Scan for the cell matching the given text and deliver its [X, Y] coordinate at center. 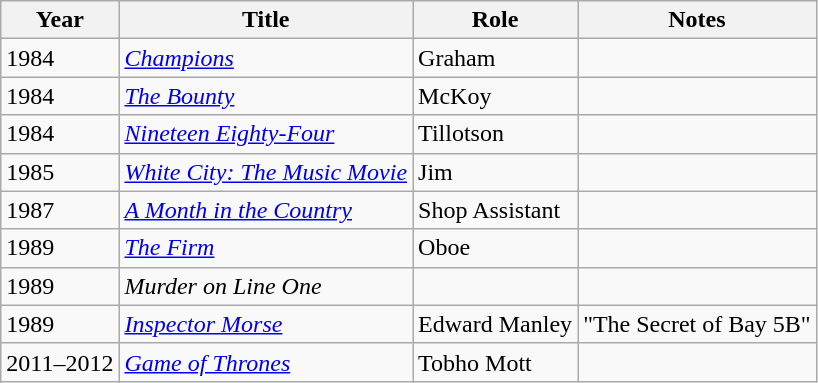
Nineteen Eighty-Four [266, 134]
Graham [496, 58]
Edward Manley [496, 324]
The Bounty [266, 96]
Game of Thrones [266, 362]
White City: The Music Movie [266, 172]
Role [496, 20]
1987 [60, 210]
A Month in the Country [266, 210]
The Firm [266, 248]
Title [266, 20]
Jim [496, 172]
Year [60, 20]
1985 [60, 172]
Murder on Line One [266, 286]
Shop Assistant [496, 210]
2011–2012 [60, 362]
Oboe [496, 248]
Champions [266, 58]
Inspector Morse [266, 324]
"The Secret of Bay 5B" [698, 324]
Tillotson [496, 134]
Notes [698, 20]
McKoy [496, 96]
Tobho Mott [496, 362]
